Search for the cell housing the specified text and yield its [X, Y] center coordinate. 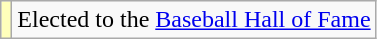
Elected to the Baseball Hall of Fame [194, 20]
